Return (X, Y) of the center of cell containing provided text 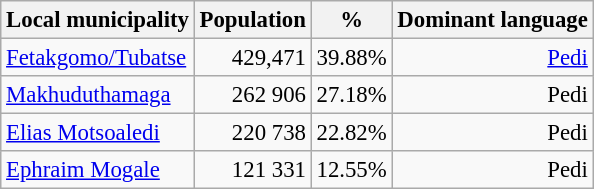
429,471 (252, 58)
Local municipality (98, 20)
121 331 (252, 170)
Dominant language (492, 20)
Elias Motsoaledi (98, 133)
% (352, 20)
39.88% (352, 58)
12.55% (352, 170)
27.18% (352, 95)
22.82% (352, 133)
Fetakgomo/Tubatse (98, 58)
262 906 (252, 95)
Makhuduthamaga (98, 95)
Population (252, 20)
220 738 (252, 133)
Ephraim Mogale (98, 170)
